Provide the (X, Y) coordinate of the cell's center where the given text is located.  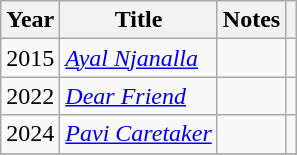
Pavi Caretaker (138, 134)
2022 (30, 96)
Notes (251, 20)
Title (138, 20)
2015 (30, 58)
Year (30, 20)
Dear Friend (138, 96)
2024 (30, 134)
Ayal Njanalla (138, 58)
